Output the (x, y) coordinate of the center of the cell containing the given text.  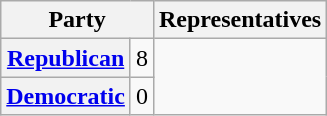
0 (142, 96)
Party (78, 20)
Republican (66, 58)
Representatives (240, 20)
Democratic (66, 96)
8 (142, 58)
